Find where the given text appears and provide that cell's center as (X, Y) coordinate. 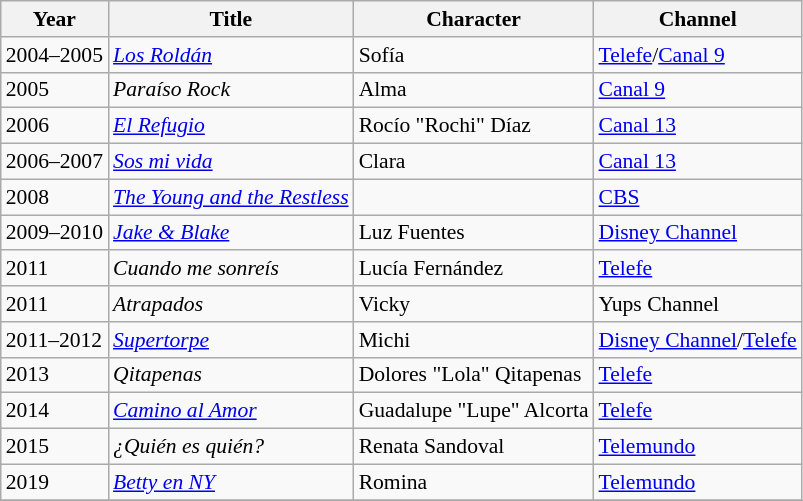
Yups Channel (698, 304)
The Young and the Restless (231, 197)
Romina (474, 482)
Dolores "Lola" Qitapenas (474, 375)
Rocío "Rochi" Díaz (474, 126)
Paraíso Rock (231, 90)
Guadalupe "Lupe" Alcorta (474, 411)
Title (231, 19)
Supertorpe (231, 340)
¿Quién es quién? (231, 447)
2004–2005 (54, 55)
2006 (54, 126)
Michi (474, 340)
Telefe/Canal 9 (698, 55)
Clara (474, 162)
Disney Channel/Telefe (698, 340)
Sofía (474, 55)
2008 (54, 197)
2006–2007 (54, 162)
Atrapados (231, 304)
Character (474, 19)
Lucía Fernández (474, 269)
Sos mi vida (231, 162)
CBS (698, 197)
Canal 9 (698, 90)
2013 (54, 375)
Alma (474, 90)
Vicky (474, 304)
Camino al Amor (231, 411)
Renata Sandoval (474, 447)
Year (54, 19)
Luz Fuentes (474, 233)
Qitapenas (231, 375)
Jake & Blake (231, 233)
2015 (54, 447)
El Refugio (231, 126)
2019 (54, 482)
Channel (698, 19)
2011–2012 (54, 340)
Cuando me sonreís (231, 269)
Los Roldán (231, 55)
2014 (54, 411)
2009–2010 (54, 233)
Disney Channel (698, 233)
2005 (54, 90)
Betty en NY (231, 482)
